Return (x, y) of the center of cell containing provided text 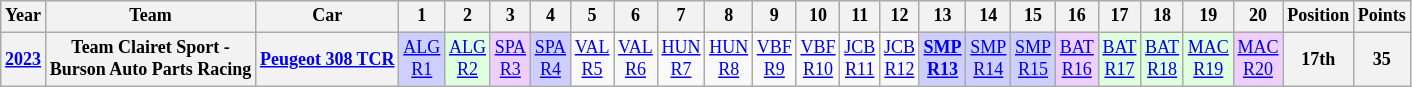
19 (1208, 16)
JCBR12 (900, 59)
Team Clairet Sport -Burson Auto Parts Racing (150, 59)
12 (900, 16)
SMPR14 (988, 59)
Points (1382, 16)
HUNR8 (729, 59)
2023 (24, 59)
VBFR10 (818, 59)
14 (988, 16)
SPAR3 (510, 59)
SMPR13 (942, 59)
8 (729, 16)
9 (774, 16)
3 (510, 16)
35 (1382, 59)
VBFR9 (774, 59)
BATR18 (1162, 59)
16 (1076, 16)
Car (328, 16)
MACR19 (1208, 59)
ALGR1 (422, 59)
20 (1258, 16)
HUNR7 (681, 59)
2 (468, 16)
VALR5 (592, 59)
SMPR15 (1034, 59)
JCBR11 (860, 59)
Year (24, 16)
17th (1318, 59)
15 (1034, 16)
6 (636, 16)
VALR6 (636, 59)
17 (1120, 16)
Team (150, 16)
7 (681, 16)
ALGR2 (468, 59)
11 (860, 16)
Peugeot 308 TCR (328, 59)
5 (592, 16)
SPAR4 (550, 59)
18 (1162, 16)
10 (818, 16)
BATR16 (1076, 59)
13 (942, 16)
BATR17 (1120, 59)
1 (422, 16)
4 (550, 16)
MACR20 (1258, 59)
Position (1318, 16)
